Locate the cell with the specified text and output its [x, y] center coordinate. 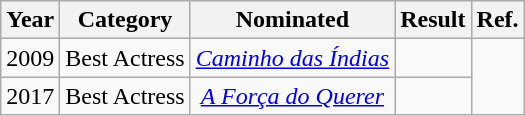
Year [30, 20]
Result [433, 20]
2009 [30, 58]
Ref. [498, 20]
Category [125, 20]
Caminho das Índias [292, 58]
Nominated [292, 20]
A Força do Querer [292, 96]
2017 [30, 96]
